Output the [x, y] coordinate of the center of the cell containing the given text.  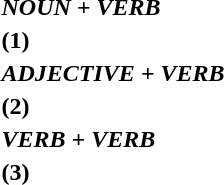
(2) [102, 106]
(1) [102, 40]
